Output the [X, Y] coordinate of the center of the cell containing the given text.  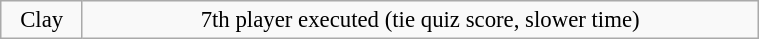
7th player executed (tie quiz score, slower time) [420, 20]
Clay [42, 20]
